Return [X, Y] of the center of cell containing provided text 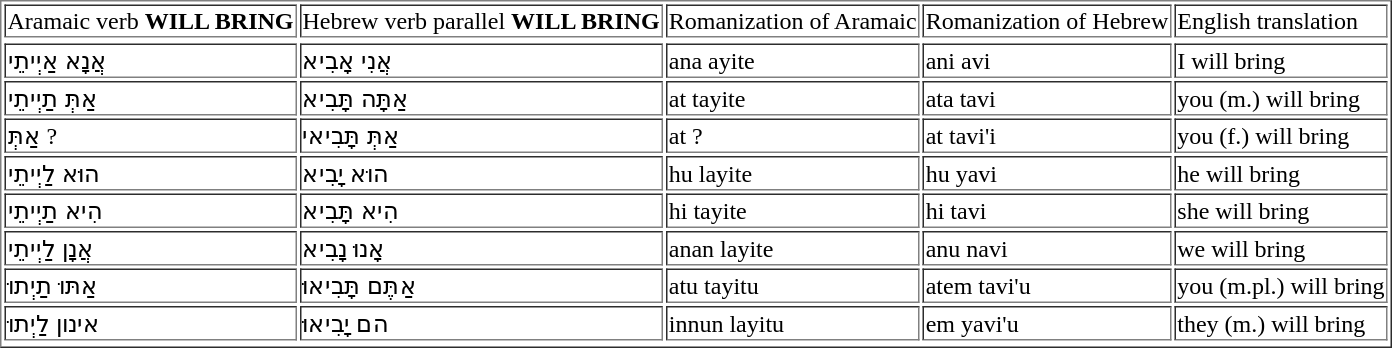
אַתְּ תָּבִיאי [480, 135]
hu yavi [1048, 173]
אָנוּ נָבִיא [480, 248]
אֲנִי אָבִיא [480, 61]
אֲנָא אַיְיתֵי [150, 61]
they (m.) will bring [1280, 323]
הוּא יָבִיא [480, 173]
ata tavi [1048, 98]
you (m.) will bring [1280, 98]
innun layitu [793, 323]
הִיא תָּבִיא [480, 211]
she will bring [1280, 211]
הם יָבִיאוּ [480, 323]
at tavi'i [1048, 135]
atem tavi'u [1048, 285]
אינון לַיְתוּ [150, 323]
anu navi [1048, 248]
we will bring [1280, 248]
Hebrew verb parallel WILL BRING [480, 20]
hu layite [793, 173]
atu tayitu [793, 285]
hi tavi [1048, 211]
Romanization of Aramaic [793, 20]
אֲנָן לַיְיתֵי [150, 248]
ani avi [1048, 61]
אַתָּה תָּבִיא [480, 98]
Aramaic verb WILL BRING [150, 20]
English translation [1280, 20]
הוּא לַיְיתֵי [150, 173]
at ? [793, 135]
hi tayite [793, 211]
he will bring [1280, 173]
ana ayite [793, 61]
at tayite [793, 98]
אַתְּ תַיְיתֵי [150, 98]
you (f.) will bring [1280, 135]
em yavi'u [1048, 323]
Romanization of Hebrew [1048, 20]
אַתְּ ? [150, 135]
anan layite [793, 248]
you (m.pl.) will bring [1280, 285]
I will bring [1280, 61]
הִיא תַיְיתֵי [150, 211]
אַתּוּ תַיְתוּ [150, 285]
אַתֶּם תָּבִיאוּ [480, 285]
